Detect which cell encompasses the target text, then output its (X, Y) center coordinate. 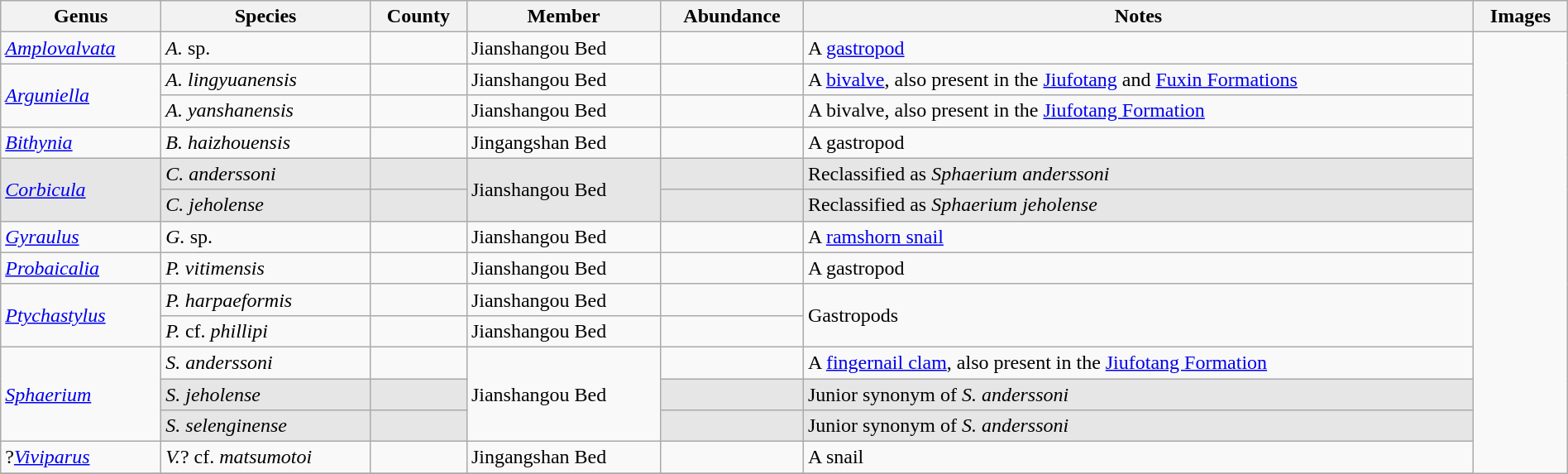
Ptychastylus (81, 315)
A fingernail clam, also present in the Jiufotang Formation (1138, 362)
P. cf. phillipi (266, 331)
Corbicula (81, 189)
Reclassified as Sphaerium anderssoni (1138, 174)
S. anderssoni (266, 362)
Reclassified as Sphaerium jeholense (1138, 205)
Gyraulus (81, 237)
A bivalve, also present in the Jiufotang and Fuxin Formations (1138, 79)
A snail (1138, 457)
S. selenginense (266, 426)
Notes (1138, 17)
Amplovalvata (81, 48)
V.? cf. matsumotoi (266, 457)
B. haizhouensis (266, 142)
A. sp. (266, 48)
A. yanshanensis (266, 111)
Sphaerium (81, 394)
County (418, 17)
S. jeholense (266, 395)
Genus (81, 17)
Species (266, 17)
Gastropods (1138, 315)
Probaicalia (81, 268)
C. jeholense (266, 205)
A bivalve, also present in the Jiufotang Formation (1138, 111)
A. lingyuanensis (266, 79)
Abundance (733, 17)
G. sp. (266, 237)
A ramshorn snail (1138, 237)
Member (563, 17)
P. vitimensis (266, 268)
Bithynia (81, 142)
P. harpaeformis (266, 299)
?Viviparus (81, 457)
Images (1521, 17)
Arguniella (81, 95)
C. anderssoni (266, 174)
